Capture the cell that displays the provided text and extract its [x, y] central coordinate. 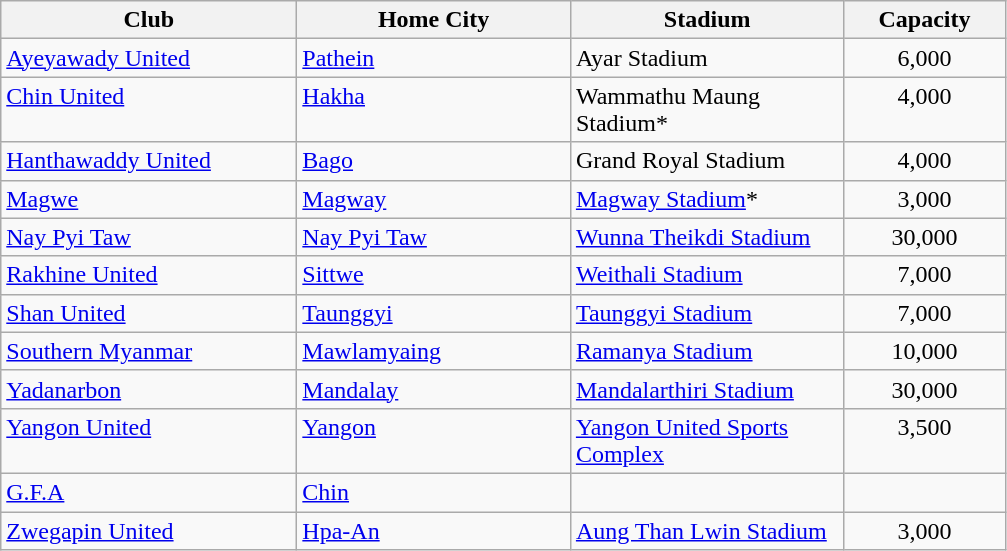
Home City [434, 20]
Magwe [149, 199]
Ayar Stadium [707, 58]
Yangon United Sports Complex [707, 440]
Wunna Theikdi Stadium [707, 237]
Hanthawaddy United [149, 161]
Stadium [707, 20]
Ramanya Stadium [707, 351]
Mandalarthiri Stadium [707, 389]
Pathein [434, 58]
Rakhine United [149, 275]
Zwegapin United [149, 531]
Mandalay [434, 389]
Southern Myanmar [149, 351]
Taunggyi Stadium [707, 313]
Shan United [149, 313]
G.F.A [149, 492]
Yangon United [149, 440]
Chin United [149, 110]
Club [149, 20]
Capacity [924, 20]
Yadanarbon [149, 389]
Hpa-An [434, 531]
Mawlamyaing [434, 351]
Weithali Stadium [707, 275]
Magway Stadium* [707, 199]
10,000 [924, 351]
Wammathu Maung Stadium* [707, 110]
Chin [434, 492]
3,500 [924, 440]
Magway [434, 199]
Grand Royal Stadium [707, 161]
Hakha [434, 110]
Aung Than Lwin Stadium [707, 531]
Bago [434, 161]
Taunggyi [434, 313]
Yangon [434, 440]
Ayeyawady United [149, 58]
Sittwe [434, 275]
6,000 [924, 58]
